Extract the [X, Y] coordinate from the center of the cell holding the provided text.  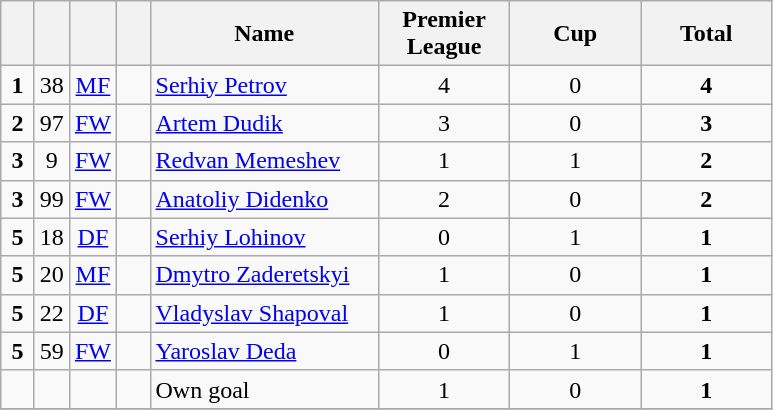
18 [52, 237]
9 [52, 161]
Serhiy Lohinov [264, 237]
20 [52, 275]
Premier League [444, 34]
Name [264, 34]
97 [52, 123]
Artem Dudik [264, 123]
Anatoliy Didenko [264, 199]
Cup [576, 34]
Yaroslav Deda [264, 351]
38 [52, 85]
Total [706, 34]
22 [52, 313]
99 [52, 199]
Vladyslav Shapoval [264, 313]
Redvan Memeshev [264, 161]
Dmytro Zaderetskyi [264, 275]
Serhiy Petrov [264, 85]
59 [52, 351]
Own goal [264, 389]
